Pinpoint the cell where the given text exists, returning its (x, y) midpoint coordinate. 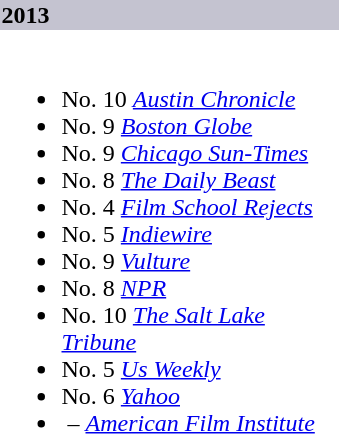
2013 (170, 15)
